Extract the (X, Y) coordinate from the center of the cell holding the provided text.  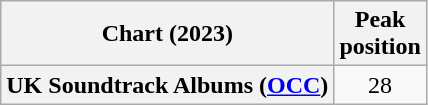
UK Soundtrack Albums (OCC) (168, 85)
Chart (2023) (168, 34)
28 (380, 85)
Peakposition (380, 34)
